Return the [x, y] coordinate for the center point of the cell that contains the specified text.  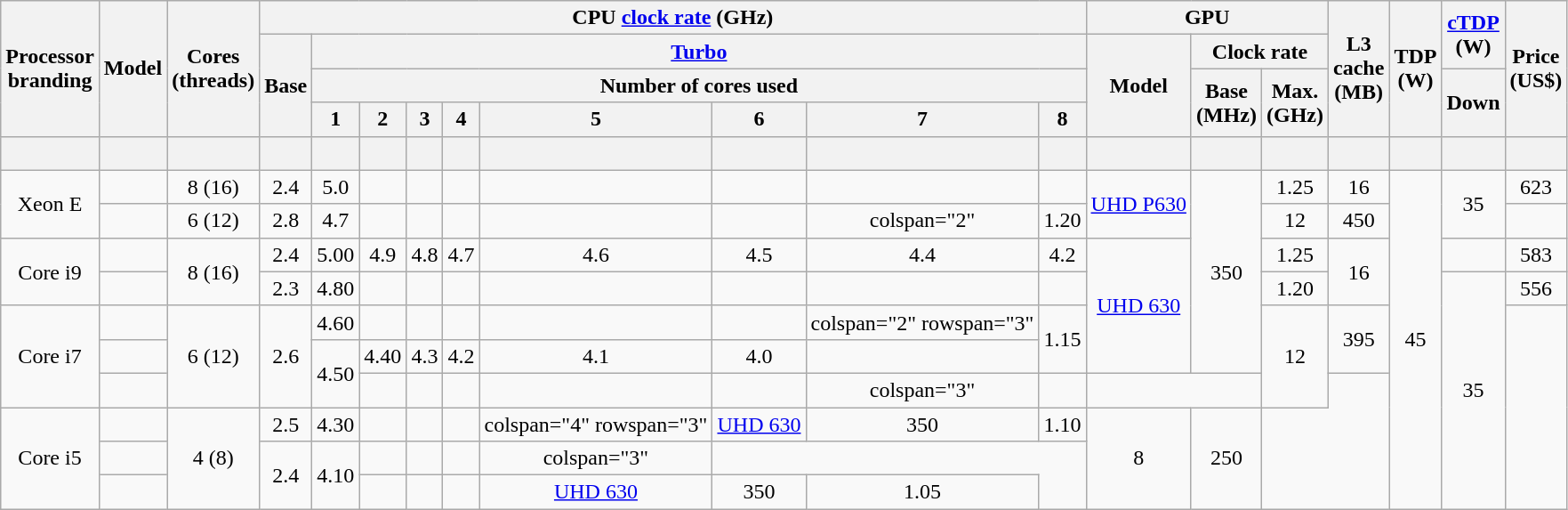
Cores(threads) [213, 69]
4.9 [382, 255]
2.8 [286, 221]
4.50 [336, 373]
6 [760, 119]
Core i5 [50, 458]
5.0 [336, 187]
5 [596, 119]
4.30 [336, 425]
4.10 [336, 475]
cTDP(W) [1473, 35]
colspan="2" rowspan="3" [922, 322]
Base(MHz) [1226, 102]
Xeon E [50, 204]
UHD P630 [1138, 204]
TDP(W) [1416, 69]
Turbo [699, 52]
Base [286, 85]
5.00 [336, 255]
1 [336, 119]
2.3 [286, 288]
Max.(GHz) [1295, 102]
Processorbranding [50, 69]
4.60 [336, 322]
Number of cores used [699, 85]
CPU clock rate (GHz) [672, 18]
4 [461, 119]
colspan="4" rowspan="3" [596, 425]
3 [425, 119]
4.5 [760, 255]
Core i9 [50, 271]
4.0 [760, 356]
4.1 [596, 356]
Price(US$) [1536, 69]
2.5 [286, 425]
GPU [1207, 18]
4.4 [922, 255]
583 [1536, 255]
4.40 [382, 356]
556 [1536, 288]
4.3 [425, 356]
4.6 [596, 255]
4 (8) [213, 458]
45 [1416, 340]
Down [1473, 102]
4.8 [425, 255]
2 [382, 119]
450 [1359, 221]
L3cache(MB) [1359, 69]
623 [1536, 187]
4.80 [336, 288]
7 [922, 119]
1.10 [1062, 425]
1.15 [1062, 339]
Core i7 [50, 356]
2.6 [286, 356]
250 [1226, 458]
Clock rate [1259, 52]
colspan="2" [922, 221]
395 [1359, 339]
1.05 [922, 492]
